Return [x, y] of the center of cell containing provided text 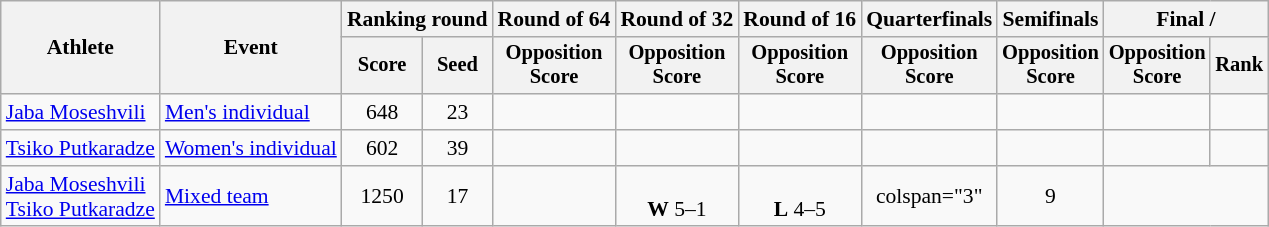
9 [1050, 196]
Women's individual [251, 148]
1250 [382, 196]
Athlete [80, 48]
colspan="3" [929, 196]
Jaba MoseshviliTsiko Putkaradze [80, 196]
39 [457, 148]
Jaba Moseshvili [80, 112]
Score [382, 66]
Semifinals [1050, 19]
648 [382, 112]
Quarterfinals [929, 19]
Final / [1186, 19]
Seed [457, 66]
Round of 16 [800, 19]
Mixed team [251, 196]
17 [457, 196]
Ranking round [418, 19]
L 4–5 [800, 196]
Round of 32 [676, 19]
Rank [1239, 66]
W 5–1 [676, 196]
23 [457, 112]
Men's individual [251, 112]
602 [382, 148]
Round of 64 [554, 19]
Event [251, 48]
Tsiko Putkaradze [80, 148]
